From the cell containing the given text, extract its center point as [X, Y] coordinate. 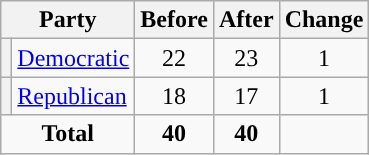
Before [174, 20]
23 [246, 58]
17 [246, 96]
Change [324, 20]
Total [68, 134]
18 [174, 96]
After [246, 20]
22 [174, 58]
Party [68, 20]
Republican [74, 96]
Democratic [74, 58]
